Locate the cell with the specified text and output its (X, Y) center coordinate. 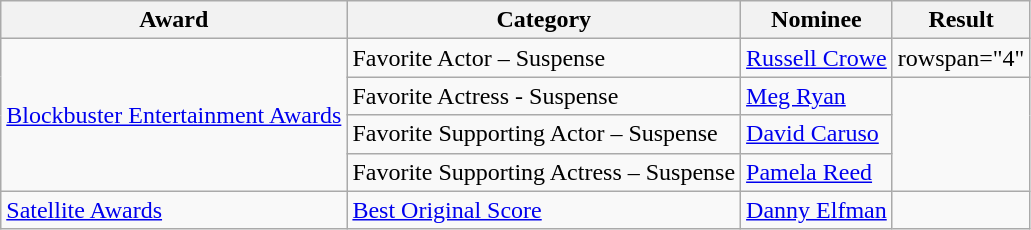
Category (544, 20)
Blockbuster Entertainment Awards (174, 115)
Best Original Score (544, 210)
Pamela Reed (817, 172)
rowspan="4" (961, 58)
Award (174, 20)
Favorite Supporting Actress – Suspense (544, 172)
David Caruso (817, 134)
Russell Crowe (817, 58)
Favorite Actress - Suspense (544, 96)
Meg Ryan (817, 96)
Favorite Actor – Suspense (544, 58)
Favorite Supporting Actor – Suspense (544, 134)
Result (961, 20)
Nominee (817, 20)
Danny Elfman (817, 210)
Satellite Awards (174, 210)
